Pinpoint the cell where the given text exists, returning its (x, y) midpoint coordinate. 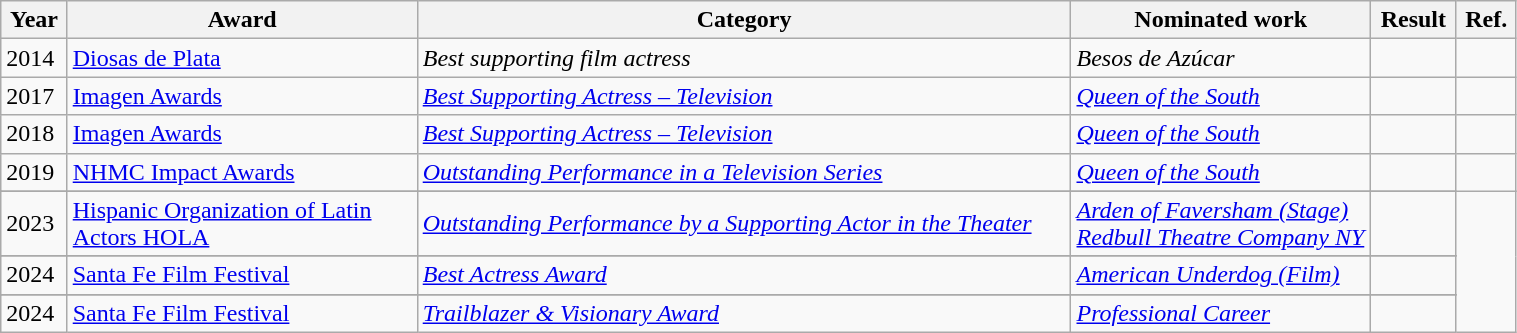
Outstanding Performance in a Television Series (744, 172)
Outstanding Performance by a Supporting Actor in the Theater (744, 224)
Result (1413, 20)
Award (242, 20)
Best supporting film actress (744, 58)
American Underdog (Film) (1220, 275)
Nominated work (1220, 20)
2019 (34, 172)
Category (744, 20)
Arden of Faversham (Stage) Redbull Theatre Company NY (1220, 224)
NHMC Impact Awards (242, 172)
2017 (34, 96)
2023 (34, 224)
Best Actress Award (744, 275)
Ref. (1486, 20)
Year (34, 20)
Trailblazer & Visionary Award (744, 313)
Diosas de Plata (242, 58)
2014 (34, 58)
2018 (34, 134)
Professional Career (1220, 313)
Besos de Azúcar (1220, 58)
Hispanic Organization of Latin Actors HOLA (242, 224)
